Pinpoint the cell where the given text exists, returning its [x, y] midpoint coordinate. 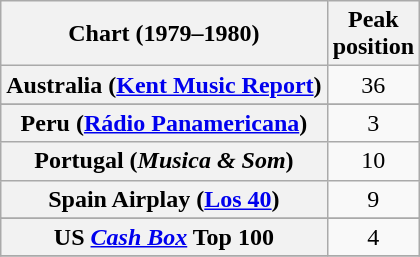
3 [373, 123]
Australia (Kent Music Report) [164, 85]
Peru (Rádio Panamericana) [164, 123]
US Cash Box Top 100 [164, 237]
Portugal (Musica & Som) [164, 161]
4 [373, 237]
Chart (1979–1980) [164, 34]
9 [373, 199]
36 [373, 85]
Spain Airplay (Los 40) [164, 199]
Peakposition [373, 34]
10 [373, 161]
